Extract the (x, y) coordinate from the center of the cell holding the provided text.  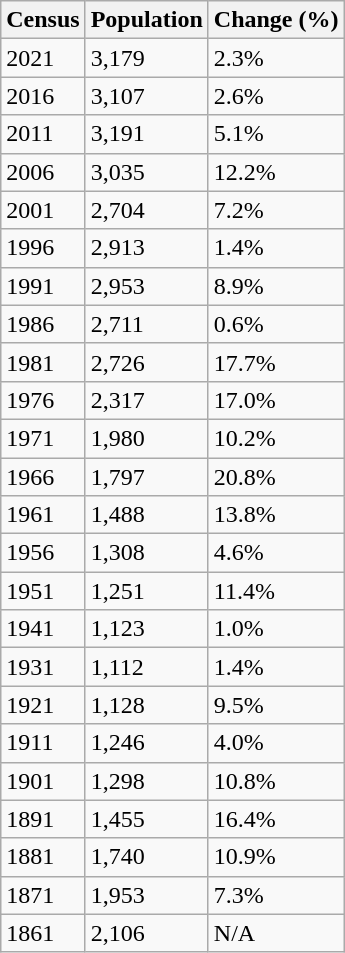
3,191 (146, 134)
1951 (43, 591)
2,704 (146, 210)
4.6% (276, 553)
2,726 (146, 362)
9.5% (276, 705)
1,112 (146, 667)
2.3% (276, 58)
1871 (43, 895)
2,913 (146, 248)
3,179 (146, 58)
1981 (43, 362)
2021 (43, 58)
2,106 (146, 933)
1921 (43, 705)
1976 (43, 400)
1961 (43, 515)
1,251 (146, 591)
1,980 (146, 438)
2,953 (146, 286)
1971 (43, 438)
1991 (43, 286)
7.3% (276, 895)
4.0% (276, 743)
10.9% (276, 857)
5.1% (276, 134)
1996 (43, 248)
1,123 (146, 629)
1891 (43, 819)
2011 (43, 134)
2.6% (276, 96)
1,298 (146, 781)
1881 (43, 857)
1,308 (146, 553)
1,740 (146, 857)
1.0% (276, 629)
1,246 (146, 743)
3,107 (146, 96)
17.0% (276, 400)
1,797 (146, 477)
1931 (43, 667)
13.8% (276, 515)
3,035 (146, 172)
12.2% (276, 172)
1956 (43, 553)
2001 (43, 210)
Census (43, 20)
2,317 (146, 400)
1,455 (146, 819)
1911 (43, 743)
0.6% (276, 324)
1986 (43, 324)
10.2% (276, 438)
10.8% (276, 781)
2016 (43, 96)
16.4% (276, 819)
8.9% (276, 286)
7.2% (276, 210)
Change (%) (276, 20)
11.4% (276, 591)
2,711 (146, 324)
2006 (43, 172)
1,953 (146, 895)
17.7% (276, 362)
N/A (276, 933)
Population (146, 20)
1966 (43, 477)
20.8% (276, 477)
1,488 (146, 515)
1,128 (146, 705)
1861 (43, 933)
1941 (43, 629)
1901 (43, 781)
